Return [x, y] of the center of cell containing provided text 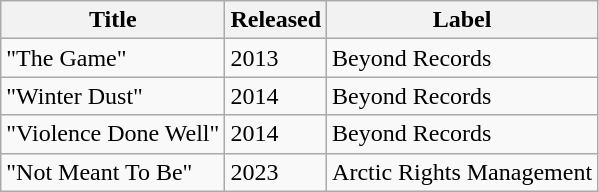
"The Game" [113, 58]
Title [113, 20]
2013 [276, 58]
"Violence Done Well" [113, 134]
Arctic Rights Management [462, 172]
2023 [276, 172]
Released [276, 20]
Label [462, 20]
"Winter Dust" [113, 96]
"Not Meant To Be" [113, 172]
